Return the [X, Y] coordinate for the center point of the cell that contains the specified text.  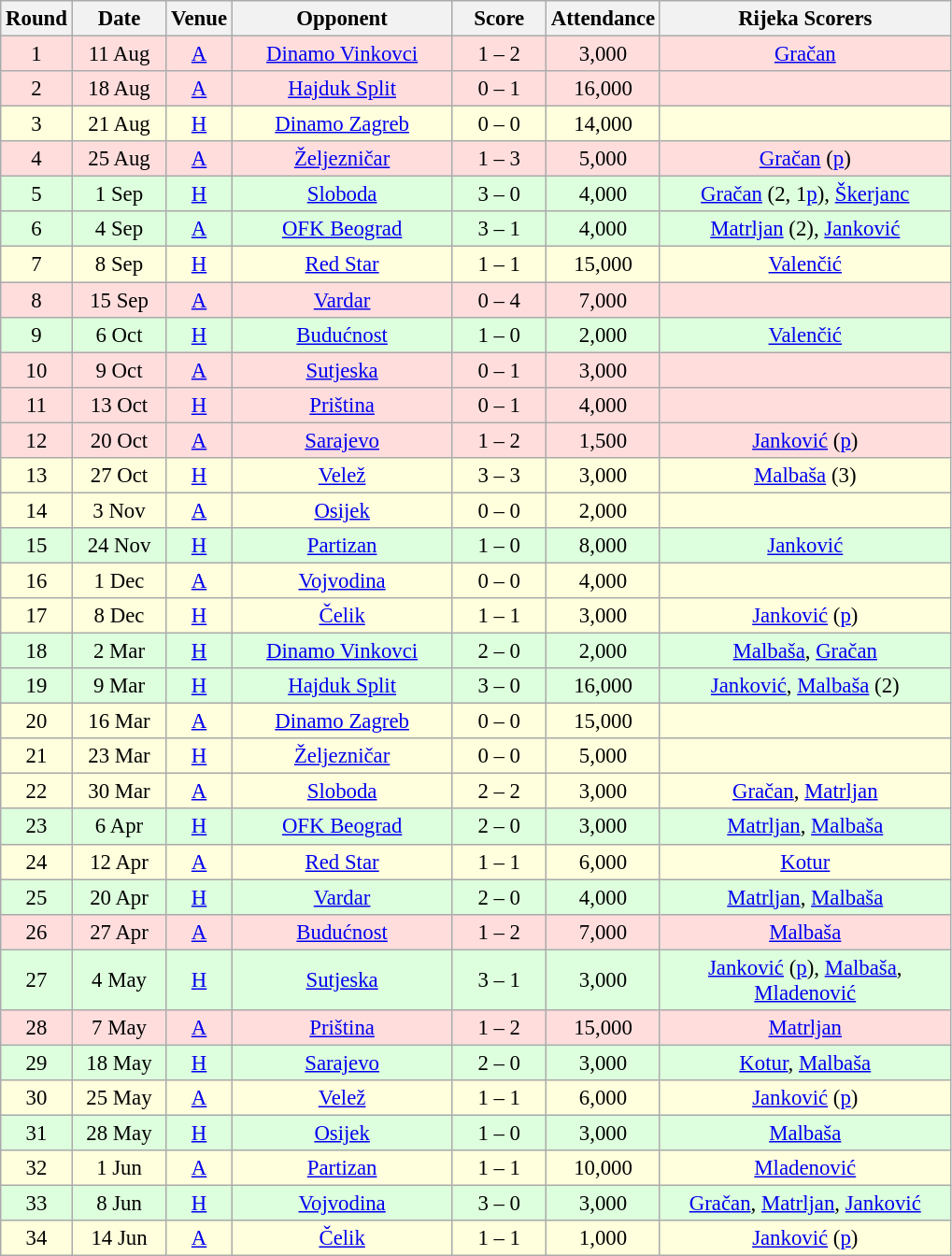
8 [36, 300]
Kotur [805, 862]
Mladenović [805, 1168]
11 Aug [120, 54]
6 Oct [120, 335]
32 [36, 1168]
1,500 [604, 440]
20 [36, 721]
Gračan [805, 54]
24 [36, 862]
Gračan, Matrljan, Janković [805, 1204]
16 Mar [120, 721]
Attendance [604, 19]
15 [36, 546]
12 [36, 440]
21 [36, 756]
6 [36, 229]
7 [36, 264]
30 Mar [120, 792]
23 Mar [120, 756]
Matrljan [805, 1028]
31 [36, 1133]
1 Jun [120, 1168]
Rijeka Scorers [805, 19]
13 Oct [120, 405]
1 Sep [120, 194]
2 Mar [120, 651]
30 [36, 1098]
27 [36, 979]
26 [36, 932]
0 – 4 [499, 300]
9 Oct [120, 370]
Gračan (2, 1p), Škerjanc [805, 194]
14 [36, 510]
Malbaša (3) [805, 476]
Kotur, Malbaša [805, 1063]
9 Mar [120, 686]
33 [36, 1204]
2 [36, 89]
8 Jun [120, 1204]
25 [36, 897]
8,000 [604, 546]
29 [36, 1063]
Janković [805, 546]
1,000 [604, 1238]
28 May [120, 1133]
4 May [120, 979]
25 Aug [120, 159]
Malbaša, Gračan [805, 651]
8 Sep [120, 264]
2 – 2 [499, 792]
7 May [120, 1028]
Opponent [342, 19]
5 [36, 194]
1 [36, 54]
27 Apr [120, 932]
9 [36, 335]
8 Dec [120, 616]
27 Oct [120, 476]
15 Sep [120, 300]
3 Nov [120, 510]
14 Jun [120, 1238]
1 Dec [120, 580]
20 Apr [120, 897]
18 May [120, 1063]
Round [36, 19]
4 Sep [120, 229]
19 [36, 686]
10 [36, 370]
1 – 3 [499, 159]
4 [36, 159]
12 Apr [120, 862]
20 Oct [120, 440]
14,000 [604, 124]
10,000 [604, 1168]
18 [36, 651]
23 [36, 827]
34 [36, 1238]
25 May [120, 1098]
Gračan (p) [805, 159]
Janković, Malbaša (2) [805, 686]
Gračan, Matrljan [805, 792]
16 [36, 580]
Venue [200, 19]
22 [36, 792]
Janković (p), Malbaša, Mladenović [805, 979]
Matrljan (2), Janković [805, 229]
Score [499, 19]
6 Apr [120, 827]
28 [36, 1028]
Date [120, 19]
3 [36, 124]
13 [36, 476]
17 [36, 616]
24 Nov [120, 546]
3 – 3 [499, 476]
11 [36, 405]
18 Aug [120, 89]
21 Aug [120, 124]
